Identify which cell holds the provided text, then report its (X, Y) central coordinate. 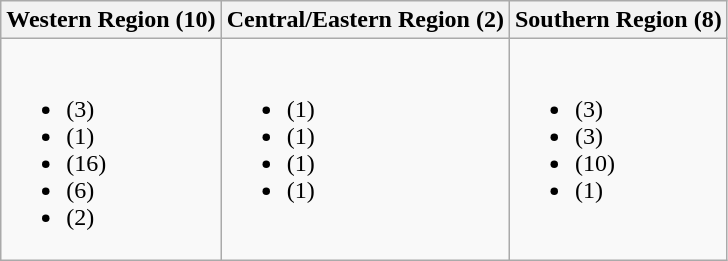
Southern Region (8) (618, 20)
Western Region (10) (111, 20)
(1) (1) (1) (1) (365, 150)
(3) (1) (16) (6) (2) (111, 150)
(3) (3) (10) (1) (618, 150)
Central/Eastern Region (2) (365, 20)
